Return the (X, Y) coordinate for the center point of the cell that contains the specified text.  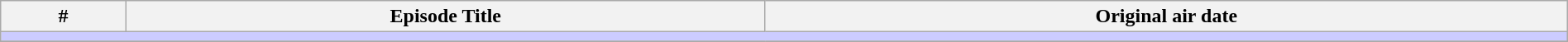
Original air date (1166, 16)
Episode Title (445, 16)
# (64, 16)
